Return (x, y) of the center of cell containing provided text 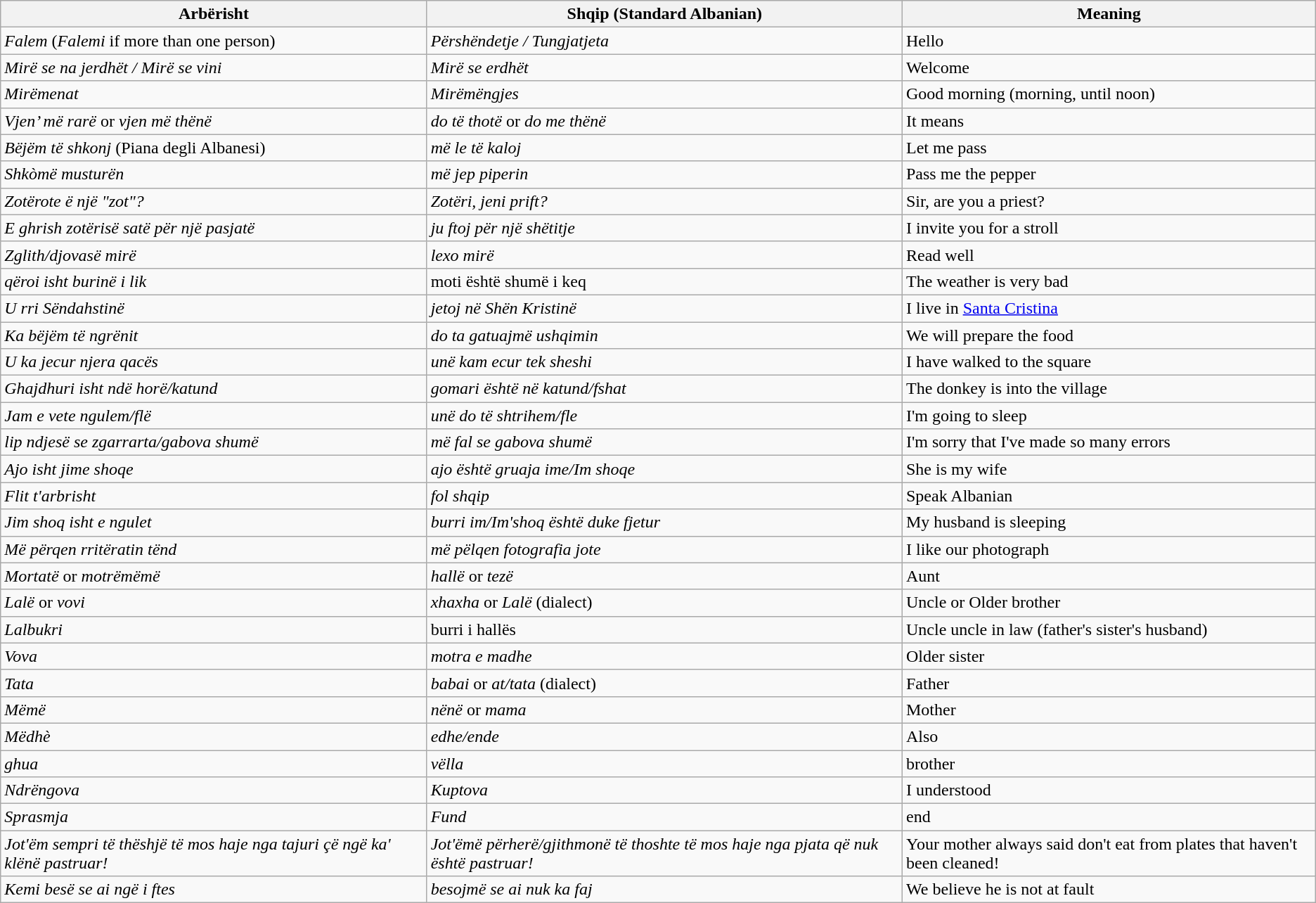
U rri Sëndahstinë (214, 308)
I live in Santa Cristina (1109, 308)
Zotëri, jeni prift? (664, 201)
fol shqip (664, 496)
Fund (664, 817)
Ghajdhuri isht ndë horë/katund (214, 389)
besojmë se ai nuk ka faj (664, 890)
Mirë se na jerdhët / Mirë se vini (214, 68)
ghua (214, 763)
hallë or tezë (664, 576)
motra e madhe (664, 656)
qëroi isht burinë i lik (214, 281)
Mirëmëngjes (664, 94)
Flit t'arbrisht (214, 496)
Jot'ëm sempri të thëshjë të mos haje nga tajuri çë ngë ka' klënë pastruar! (214, 854)
Jim shoq isht e ngulet (214, 523)
Sprasmja (214, 817)
Shqip (Standard Albanian) (664, 14)
më fal se gabova shumë (664, 442)
Also (1109, 736)
Bëjëm të shkonj (Piana degli Albanesi) (214, 148)
Jot'ëmë përherë/gjithmonë të thoshte të mos haje nga pjata që nuk është pastruar! (664, 854)
I have walked to the square (1109, 362)
ajo është gruaja ime/Im shoqe (664, 469)
xhaxha or Lalë (dialect) (664, 603)
do të thotë or do me thënë (664, 121)
She is my wife (1109, 469)
Tata (214, 683)
do ta gatuajmë ushqimin (664, 335)
unë kam ecur tek sheshi (664, 362)
Good morning (morning, until noon) (1109, 94)
burri im/Im'shoq është duke fjetur (664, 523)
I invite you for a stroll (1109, 228)
I'm going to sleep (1109, 416)
lip ndjesë se zgarrarta/gabova shumë (214, 442)
vëlla (664, 763)
më le të kaloj (664, 148)
It means (1109, 121)
lexo mirë (664, 255)
We will prepare the food (1109, 335)
I like our photograph (1109, 549)
Uncle or Older brother (1109, 603)
Jam e vete ngulem/flë (214, 416)
Përshëndetje / Tungjatjeta (664, 41)
Father (1109, 683)
më jep piperin (664, 174)
Mëmë (214, 710)
Mirë se erdhët (664, 68)
Ndrëngova (214, 790)
Mortatë or motrëmëmë (214, 576)
Vova (214, 656)
Meaning (1109, 14)
Ajo isht jime shoqe (214, 469)
Hello (1109, 41)
Your mother always said don't eat from plates that haven't been cleaned! (1109, 854)
gomari është në katund/fshat (664, 389)
My husband is sleeping (1109, 523)
Sir, are you a priest? (1109, 201)
Welcome (1109, 68)
ju ftoj për një shëtitje (664, 228)
unë do të shtrihem/fle (664, 416)
nënë or mama (664, 710)
Pass me the pepper (1109, 174)
moti është shumë i keq (664, 281)
më pëlqen fotografia jote (664, 549)
Mirëmenat (214, 94)
Kemi besë se ai ngë i ftes (214, 890)
edhe/ende (664, 736)
Zglith/djovasë mirë (214, 255)
Lalë or vovi (214, 603)
Lalbukri (214, 629)
Më përqen rritëratin tënd (214, 549)
Kuptova (664, 790)
Mother (1109, 710)
Vjen’ më rarë or vjen më thënë (214, 121)
Older sister (1109, 656)
Read well (1109, 255)
burri i hallës (664, 629)
Uncle uncle in law (father's sister's husband) (1109, 629)
Aunt (1109, 576)
The donkey is into the village (1109, 389)
brother (1109, 763)
Ka bëjëm të ngrënit (214, 335)
Speak Albanian (1109, 496)
Shkòmë musturën (214, 174)
Mëdhè (214, 736)
end (1109, 817)
jetoj në Shën Kristinë (664, 308)
babai or at/tata (dialect) (664, 683)
Let me pass (1109, 148)
Falem (Falemi if more than one person) (214, 41)
U ka jecur njera qacës (214, 362)
I understood (1109, 790)
E ghrish zotërisë satë për një pasjatë (214, 228)
We believe he is not at fault (1109, 890)
Arbërisht (214, 14)
I'm sorry that I've made so many errors (1109, 442)
Zotërote ë një "zot"? (214, 201)
The weather is very bad (1109, 281)
